Locate the cell with the specified text and output its [X, Y] center coordinate. 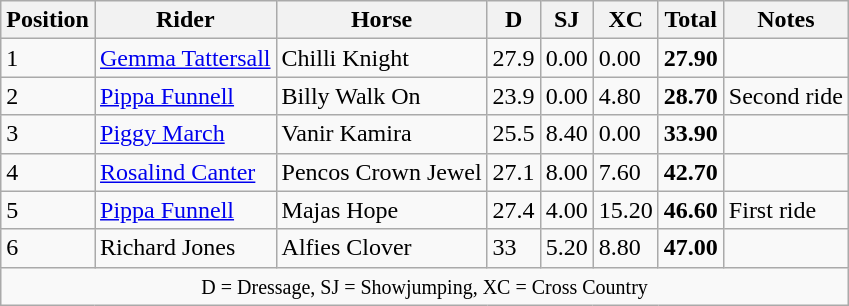
28.70 [690, 96]
Pencos Crown Jewel [382, 172]
5 [48, 210]
4 [48, 172]
Piggy March [185, 134]
Rosalind Canter [185, 172]
XC [626, 20]
27.4 [514, 210]
Horse [382, 20]
Second ride [786, 96]
47.00 [690, 248]
33 [514, 248]
Richard Jones [185, 248]
7.60 [626, 172]
46.60 [690, 210]
4.80 [626, 96]
6 [48, 248]
Chilli Knight [382, 58]
Billy Walk On [382, 96]
33.90 [690, 134]
Alfies Clover [382, 248]
1 [48, 58]
SJ [566, 20]
27.90 [690, 58]
Total [690, 20]
Vanir Kamira [382, 134]
D = Dressage, SJ = Showjumping, XC = Cross Country [425, 286]
27.9 [514, 58]
Notes [786, 20]
D [514, 20]
23.9 [514, 96]
Position [48, 20]
27.1 [514, 172]
8.40 [566, 134]
3 [48, 134]
4.00 [566, 210]
Rider [185, 20]
8.80 [626, 248]
25.5 [514, 134]
2 [48, 96]
Majas Hope [382, 210]
5.20 [566, 248]
First ride [786, 210]
8.00 [566, 172]
Gemma Tattersall [185, 58]
15.20 [626, 210]
42.70 [690, 172]
